Output the [X, Y] coordinate of the center of the cell containing the given text.  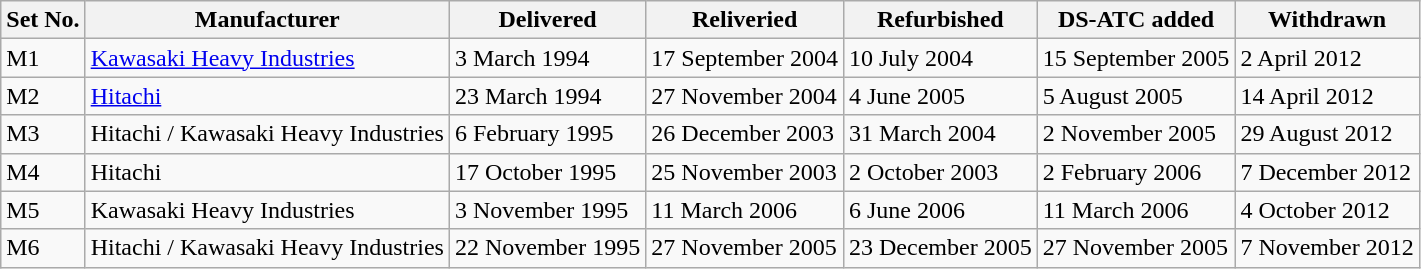
14 April 2012 [1327, 96]
22 November 1995 [547, 248]
25 November 2003 [745, 172]
26 December 2003 [745, 134]
M2 [43, 96]
Reliveried [745, 20]
DS-ATC added [1136, 20]
27 November 2004 [745, 96]
M6 [43, 248]
2 October 2003 [940, 172]
2 November 2005 [1136, 134]
2 April 2012 [1327, 58]
Refurbished [940, 20]
5 August 2005 [1136, 96]
17 September 2004 [745, 58]
31 March 2004 [940, 134]
M3 [43, 134]
23 March 1994 [547, 96]
4 June 2005 [940, 96]
7 December 2012 [1327, 172]
23 December 2005 [940, 248]
Delivered [547, 20]
3 November 1995 [547, 210]
M5 [43, 210]
M1 [43, 58]
M4 [43, 172]
17 October 1995 [547, 172]
3 March 1994 [547, 58]
29 August 2012 [1327, 134]
Set No. [43, 20]
4 October 2012 [1327, 210]
6 February 1995 [547, 134]
Manufacturer [267, 20]
6 June 2006 [940, 210]
2 February 2006 [1136, 172]
Withdrawn [1327, 20]
7 November 2012 [1327, 248]
10 July 2004 [940, 58]
15 September 2005 [1136, 58]
